Capture the cell that displays the provided text and extract its (X, Y) central coordinate. 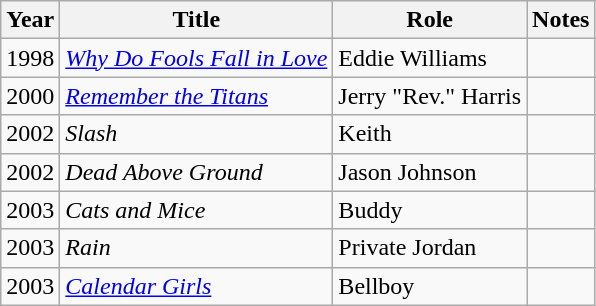
Dead Above Ground (196, 172)
Role (430, 20)
Jerry "Rev." Harris (430, 96)
Slash (196, 134)
Notes (561, 20)
1998 (30, 58)
Rain (196, 248)
Year (30, 20)
Calendar Girls (196, 286)
Title (196, 20)
2000 (30, 96)
Eddie Williams (430, 58)
Remember the Titans (196, 96)
Bellboy (430, 286)
Cats and Mice (196, 210)
Keith (430, 134)
Private Jordan (430, 248)
Why Do Fools Fall in Love (196, 58)
Buddy (430, 210)
Jason Johnson (430, 172)
